Output the (x, y) coordinate of the center of the cell containing the given text.  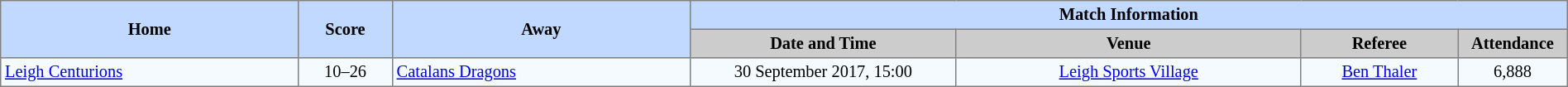
Date and Time (823, 43)
Venue (1128, 43)
Attendance (1513, 43)
30 September 2017, 15:00 (823, 72)
Score (346, 30)
6,888 (1513, 72)
Home (150, 30)
Away (541, 30)
Match Information (1128, 15)
Leigh Centurions (150, 72)
Referee (1379, 43)
Catalans Dragons (541, 72)
Leigh Sports Village (1128, 72)
Ben Thaler (1379, 72)
10–26 (346, 72)
